Output the (X, Y) coordinate of the center of the cell containing the given text.  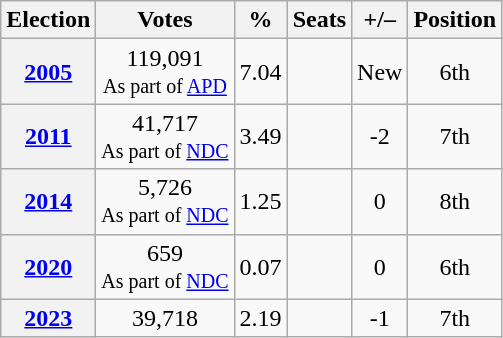
41,717As part of NDC (165, 136)
2014 (48, 202)
39,718 (165, 318)
+/– (380, 20)
Votes (165, 20)
% (260, 20)
Election (48, 20)
2020 (48, 266)
1.25 (260, 202)
Position (455, 20)
3.49 (260, 136)
-2 (380, 136)
-1 (380, 318)
2.19 (260, 318)
8th (455, 202)
2005 (48, 72)
7.04 (260, 72)
2011 (48, 136)
5,726As part of NDC (165, 202)
119,091As part of APD (165, 72)
New (380, 72)
2023 (48, 318)
659As part of NDC (165, 266)
Seats (319, 20)
0.07 (260, 266)
